Pinpoint the cell where the given text exists, returning its [X, Y] midpoint coordinate. 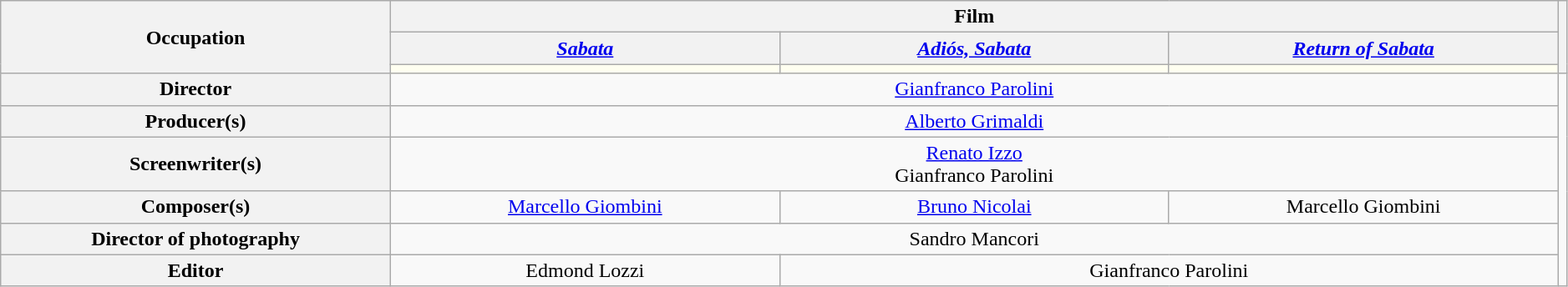
Sabata [585, 48]
Adiós, Sabata [974, 48]
Renato IzzoGianfranco Parolini [974, 164]
Return of Sabata [1363, 48]
Bruno Nicolai [974, 207]
Director [195, 89]
Director of photography [195, 239]
Film [974, 17]
Sandro Mancori [974, 239]
Producer(s) [195, 121]
Edmond Lozzi [585, 270]
Screenwriter(s) [195, 164]
Occupation [195, 37]
Editor [195, 270]
Alberto Grimaldi [974, 121]
Composer(s) [195, 207]
